From the cell containing the given text, extract its center point as [X, Y] coordinate. 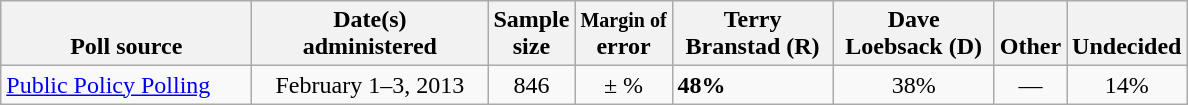
48% [752, 85]
38% [914, 85]
— [1030, 85]
Other [1030, 34]
± % [624, 85]
14% [1127, 85]
846 [532, 85]
Samplesize [532, 34]
Public Policy Polling [126, 85]
DaveLoebsack (D) [914, 34]
Undecided [1127, 34]
TerryBranstad (R) [752, 34]
Date(s)administered [370, 34]
Poll source [126, 34]
Margin oferror [624, 34]
February 1–3, 2013 [370, 85]
